Output the [x, y] coordinate of the center of the cell containing the given text.  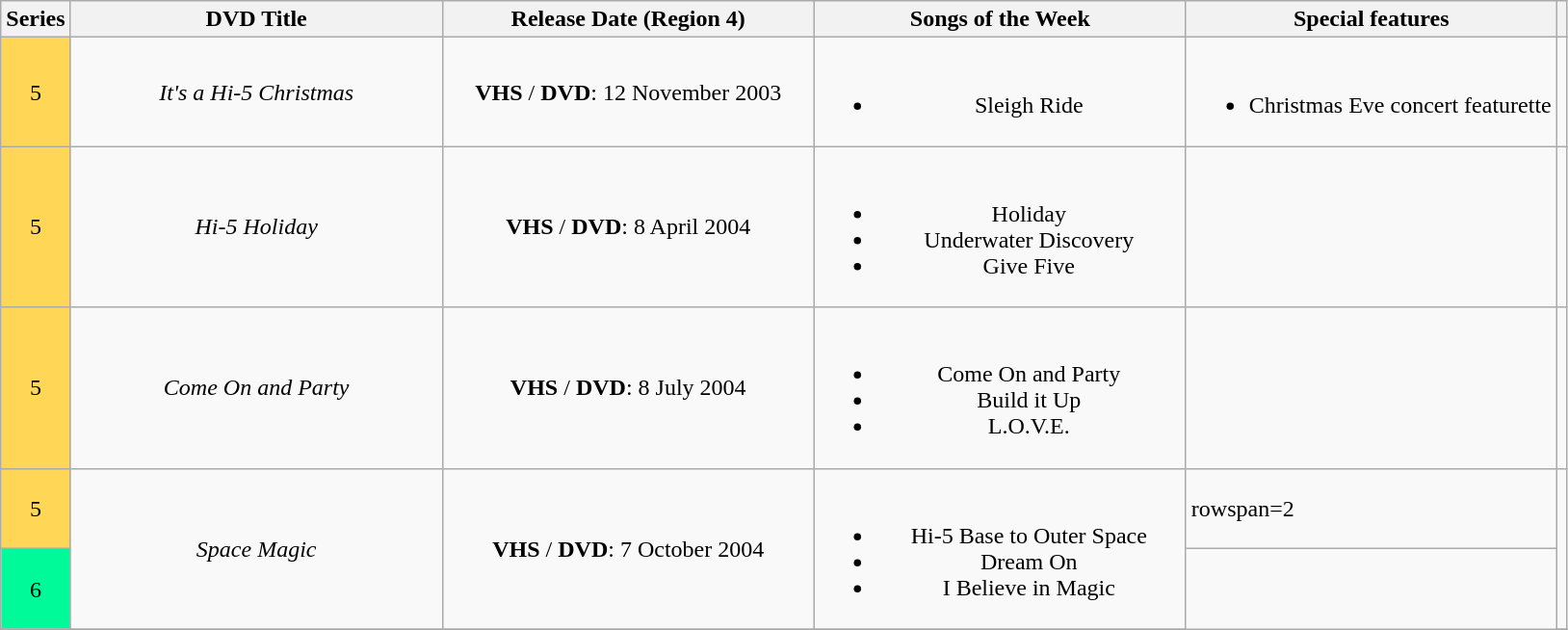
Series [36, 19]
Sleigh Ride [1000, 92]
VHS / DVD: 12 November 2003 [628, 92]
VHS / DVD: 7 October 2004 [628, 549]
Space Magic [256, 549]
Special features [1372, 19]
It's a Hi-5 Christmas [256, 92]
Christmas Eve concert featurette [1372, 92]
Come On and Party [256, 387]
DVD Title [256, 19]
Hi-5 Base to Outer SpaceDream OnI Believe in Magic [1000, 549]
Songs of the Week [1000, 19]
VHS / DVD: 8 July 2004 [628, 387]
Come On and PartyBuild it UpL.O.V.E. [1000, 387]
VHS / DVD: 8 April 2004 [628, 227]
6 [36, 590]
HolidayUnderwater DiscoveryGive Five [1000, 227]
rowspan=2 [1372, 509]
Hi-5 Holiday [256, 227]
Release Date (Region 4) [628, 19]
